Output the (x, y) coordinate of the center of the cell containing the given text.  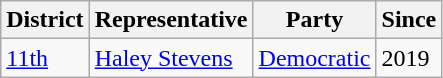
Democratic (314, 58)
Since (409, 20)
Haley Stevens (171, 58)
Representative (171, 20)
Party (314, 20)
2019 (409, 58)
11th (45, 58)
District (45, 20)
